Find where the given text appears and provide that cell's center as [x, y] coordinate. 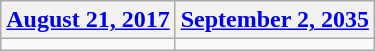
August 21, 2017 [88, 20]
September 2, 2035 [274, 20]
